Locate the cell with the specified text and output its (X, Y) center coordinate. 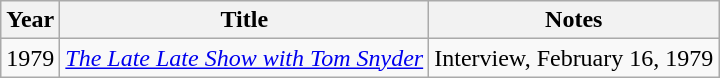
The Late Late Show with Tom Snyder (244, 58)
Year (30, 20)
Interview, February 16, 1979 (574, 58)
Title (244, 20)
1979 (30, 58)
Notes (574, 20)
